Provide the [X, Y] coordinate of the cell's center where the given text is located.  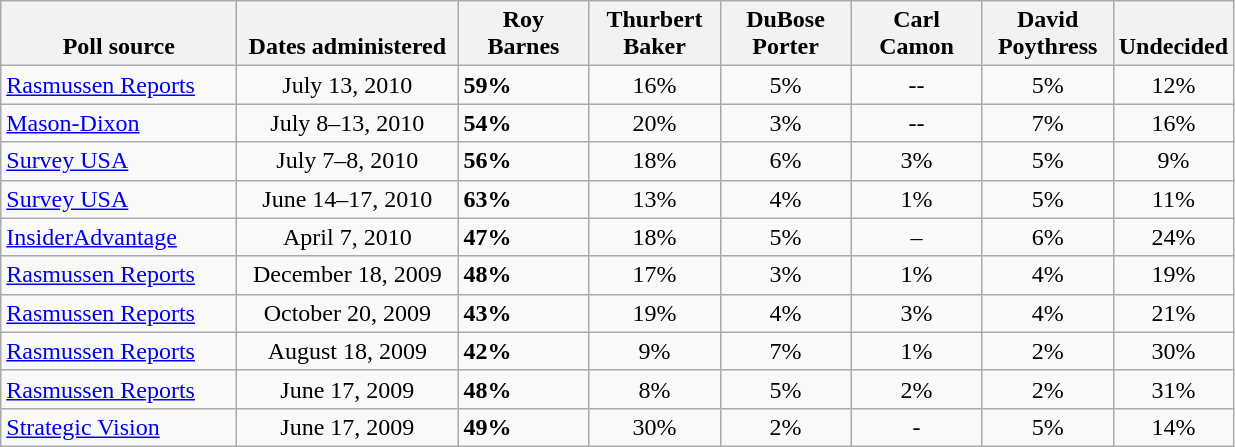
December 18, 2009 [348, 275]
17% [654, 275]
Dates administered [348, 34]
August 18, 2009 [348, 351]
– [916, 237]
56% [524, 161]
42% [524, 351]
47% [524, 237]
54% [524, 123]
Poll source [119, 34]
20% [654, 123]
- [916, 427]
July 8–13, 2010 [348, 123]
DavidPoythress [1048, 34]
12% [1173, 85]
31% [1173, 389]
Strategic Vision [119, 427]
Mason-Dixon [119, 123]
ThurbertBaker [654, 34]
RoyBarnes [524, 34]
43% [524, 313]
October 20, 2009 [348, 313]
July 7–8, 2010 [348, 161]
June 14–17, 2010 [348, 199]
DuBosePorter [786, 34]
CarlCamon [916, 34]
24% [1173, 237]
Undecided [1173, 34]
21% [1173, 313]
11% [1173, 199]
14% [1173, 427]
13% [654, 199]
49% [524, 427]
InsiderAdvantage [119, 237]
59% [524, 85]
July 13, 2010 [348, 85]
8% [654, 389]
April 7, 2010 [348, 237]
63% [524, 199]
